Detect which cell encompasses the target text, then output its [X, Y] center coordinate. 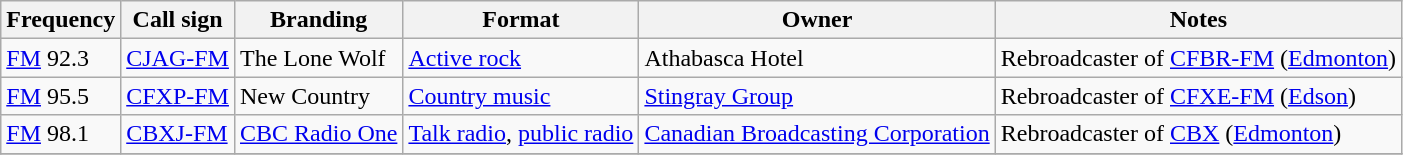
The Lone Wolf [318, 58]
Active rock [521, 58]
FM 98.1 [61, 134]
Format [521, 20]
CBC Radio One [318, 134]
FM 95.5 [61, 96]
Stingray Group [817, 96]
Notes [1198, 20]
Call sign [178, 20]
Athabasca Hotel [817, 58]
Rebroadcaster of CFBR-FM (Edmonton) [1198, 58]
Talk radio, public radio [521, 134]
CBXJ-FM [178, 134]
CFXP-FM [178, 96]
CJAG-FM [178, 58]
Owner [817, 20]
FM 92.3 [61, 58]
Country music [521, 96]
Rebroadcaster of CBX (Edmonton) [1198, 134]
Branding [318, 20]
New Country [318, 96]
Rebroadcaster of CFXE-FM (Edson) [1198, 96]
Frequency [61, 20]
Canadian Broadcasting Corporation [817, 134]
